Scan for the cell matching the given text and deliver its (X, Y) coordinate at center. 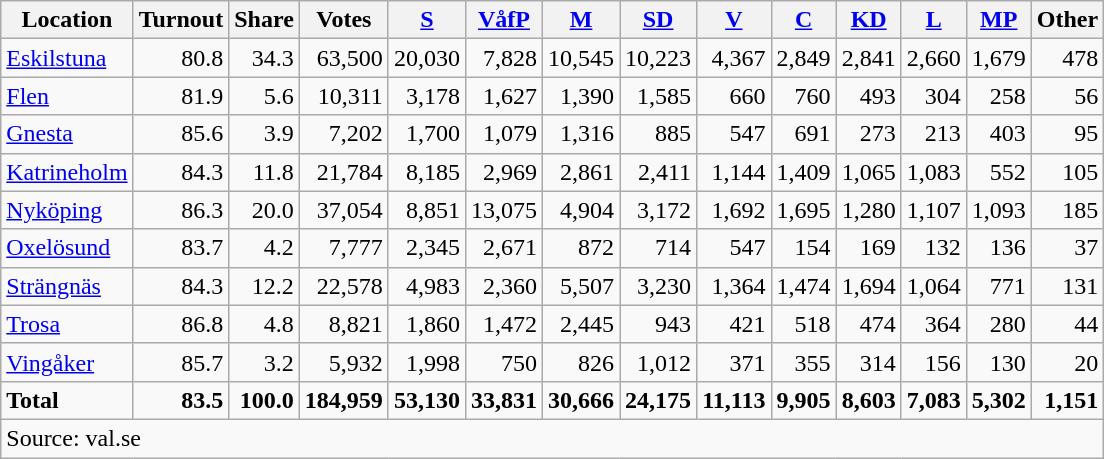
30,666 (582, 400)
8,821 (344, 324)
22,578 (344, 286)
13,075 (504, 210)
37,054 (344, 210)
80.8 (181, 58)
86.3 (181, 210)
1,064 (934, 286)
3.9 (264, 134)
2,841 (868, 58)
Location (67, 20)
184,959 (344, 400)
4,904 (582, 210)
Strängnäs (67, 286)
760 (804, 96)
1,316 (582, 134)
1,472 (504, 324)
2,445 (582, 324)
130 (998, 362)
7,777 (344, 248)
33,831 (504, 400)
Total (67, 400)
1,692 (734, 210)
1,083 (934, 172)
20.0 (264, 210)
943 (658, 324)
1,860 (426, 324)
280 (998, 324)
154 (804, 248)
Eskilstuna (67, 58)
12.2 (264, 286)
493 (868, 96)
Share (264, 20)
1,474 (804, 286)
Oxelösund (67, 248)
885 (658, 134)
Katrineholm (67, 172)
273 (868, 134)
86.8 (181, 324)
20,030 (426, 58)
7,828 (504, 58)
7,083 (934, 400)
2,411 (658, 172)
63,500 (344, 58)
169 (868, 248)
85.7 (181, 362)
2,660 (934, 58)
83.7 (181, 248)
81.9 (181, 96)
5,932 (344, 362)
213 (934, 134)
5.6 (264, 96)
7,202 (344, 134)
8,603 (868, 400)
1,012 (658, 362)
9,905 (804, 400)
3,230 (658, 286)
21,784 (344, 172)
2,345 (426, 248)
11,113 (734, 400)
4.2 (264, 248)
1,364 (734, 286)
3.2 (264, 362)
2,969 (504, 172)
3,178 (426, 96)
552 (998, 172)
2,671 (504, 248)
156 (934, 362)
1,627 (504, 96)
364 (934, 324)
53,130 (426, 400)
1,390 (582, 96)
478 (1067, 58)
132 (934, 248)
85.6 (181, 134)
M (582, 20)
660 (734, 96)
1,144 (734, 172)
355 (804, 362)
VåfP (504, 20)
L (934, 20)
714 (658, 248)
4,367 (734, 58)
421 (734, 324)
185 (1067, 210)
1,695 (804, 210)
Trosa (67, 324)
24,175 (658, 400)
136 (998, 248)
1,280 (868, 210)
SD (658, 20)
304 (934, 96)
100.0 (264, 400)
34.3 (264, 58)
314 (868, 362)
1,998 (426, 362)
1,694 (868, 286)
10,223 (658, 58)
Source: val.se (552, 438)
10,545 (582, 58)
105 (1067, 172)
44 (1067, 324)
MP (998, 20)
20 (1067, 362)
Turnout (181, 20)
518 (804, 324)
750 (504, 362)
56 (1067, 96)
1,065 (868, 172)
2,861 (582, 172)
Other (1067, 20)
691 (804, 134)
4,983 (426, 286)
10,311 (344, 96)
83.5 (181, 400)
771 (998, 286)
Nyköping (67, 210)
1,700 (426, 134)
403 (998, 134)
258 (998, 96)
474 (868, 324)
8,185 (426, 172)
4.8 (264, 324)
1,409 (804, 172)
37 (1067, 248)
2,849 (804, 58)
371 (734, 362)
1,151 (1067, 400)
95 (1067, 134)
Gnesta (67, 134)
131 (1067, 286)
8,851 (426, 210)
1,079 (504, 134)
C (804, 20)
1,585 (658, 96)
11.8 (264, 172)
S (426, 20)
1,093 (998, 210)
1,679 (998, 58)
Votes (344, 20)
5,507 (582, 286)
KD (868, 20)
5,302 (998, 400)
V (734, 20)
3,172 (658, 210)
826 (582, 362)
872 (582, 248)
Vingåker (67, 362)
1,107 (934, 210)
Flen (67, 96)
2,360 (504, 286)
